Locate the cell with the specified text and output its (x, y) center coordinate. 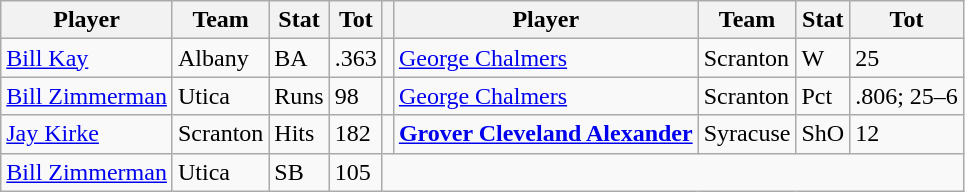
Runs (299, 96)
12 (907, 134)
.363 (356, 58)
SB (299, 172)
ShO (823, 134)
Hits (299, 134)
98 (356, 96)
Grover Cleveland Alexander (546, 134)
105 (356, 172)
.806; 25–6 (907, 96)
Pct (823, 96)
Albany (220, 58)
182 (356, 134)
Syracuse (747, 134)
25 (907, 58)
Jay Kirke (87, 134)
W (823, 58)
BA (299, 58)
Bill Kay (87, 58)
